Find where the given text appears and provide that cell's center as (X, Y) coordinate. 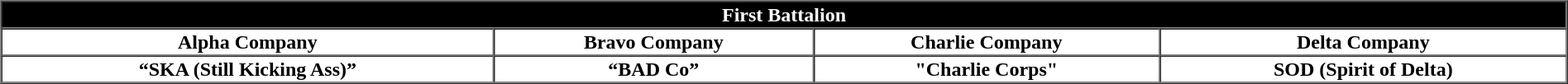
Charlie Company (986, 41)
“SKA (Still Kicking Ass)” (248, 69)
“BAD Co” (653, 69)
SOD (Spirit of Delta) (1363, 69)
First Battalion (784, 15)
Bravo Company (653, 41)
Delta Company (1363, 41)
"Charlie Corps" (986, 69)
Alpha Company (248, 41)
